From the cell containing the given text, extract its center point as (x, y) coordinate. 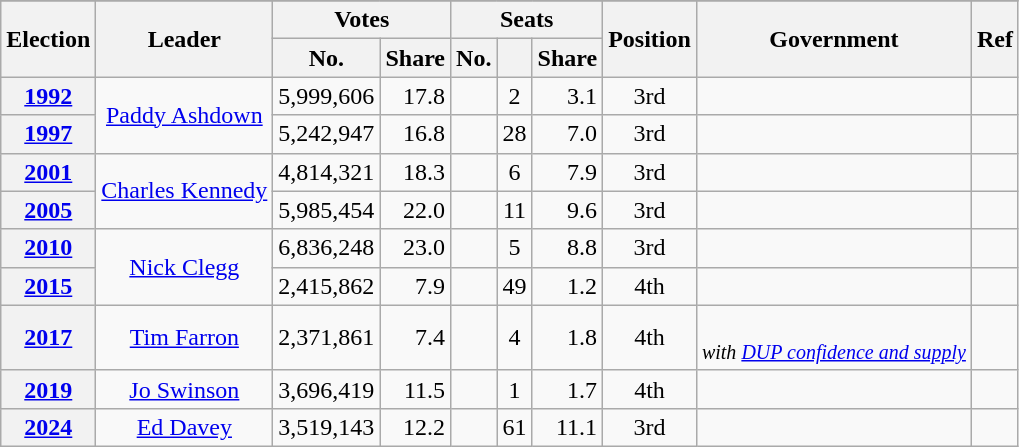
2010 (48, 248)
2015 (48, 286)
1.7 (568, 389)
Ed Davey (184, 427)
2 (514, 96)
5,999,606 (326, 96)
Nick Clegg (184, 267)
4,814,321 (326, 172)
5,985,454 (326, 210)
Ref (994, 39)
1.8 (568, 338)
Position (650, 39)
Seats (527, 20)
Leader (184, 39)
8.8 (568, 248)
5 (514, 248)
Election (48, 39)
7.0 (568, 134)
61 (514, 427)
9.6 (568, 210)
1 (514, 389)
3,696,419 (326, 389)
16.8 (416, 134)
2005 (48, 210)
11 (514, 210)
Votes (362, 20)
3,519,143 (326, 427)
7.4 (416, 338)
23.0 (416, 248)
11.5 (416, 389)
6 (514, 172)
1997 (48, 134)
5,242,947 (326, 134)
18.3 (416, 172)
6,836,248 (326, 248)
2001 (48, 172)
2,415,862 (326, 286)
Paddy Ashdown (184, 115)
12.2 (416, 427)
Tim Farron (184, 338)
1.2 (568, 286)
2024 (48, 427)
49 (514, 286)
Government (834, 39)
2017 (48, 338)
2019 (48, 389)
11.1 (568, 427)
28 (514, 134)
1992 (48, 96)
with DUP confidence and supply (834, 338)
Charles Kennedy (184, 191)
Jo Swinson (184, 389)
2,371,861 (326, 338)
3.1 (568, 96)
4 (514, 338)
17.8 (416, 96)
22.0 (416, 210)
